Scan for the cell matching the given text and deliver its (x, y) coordinate at center. 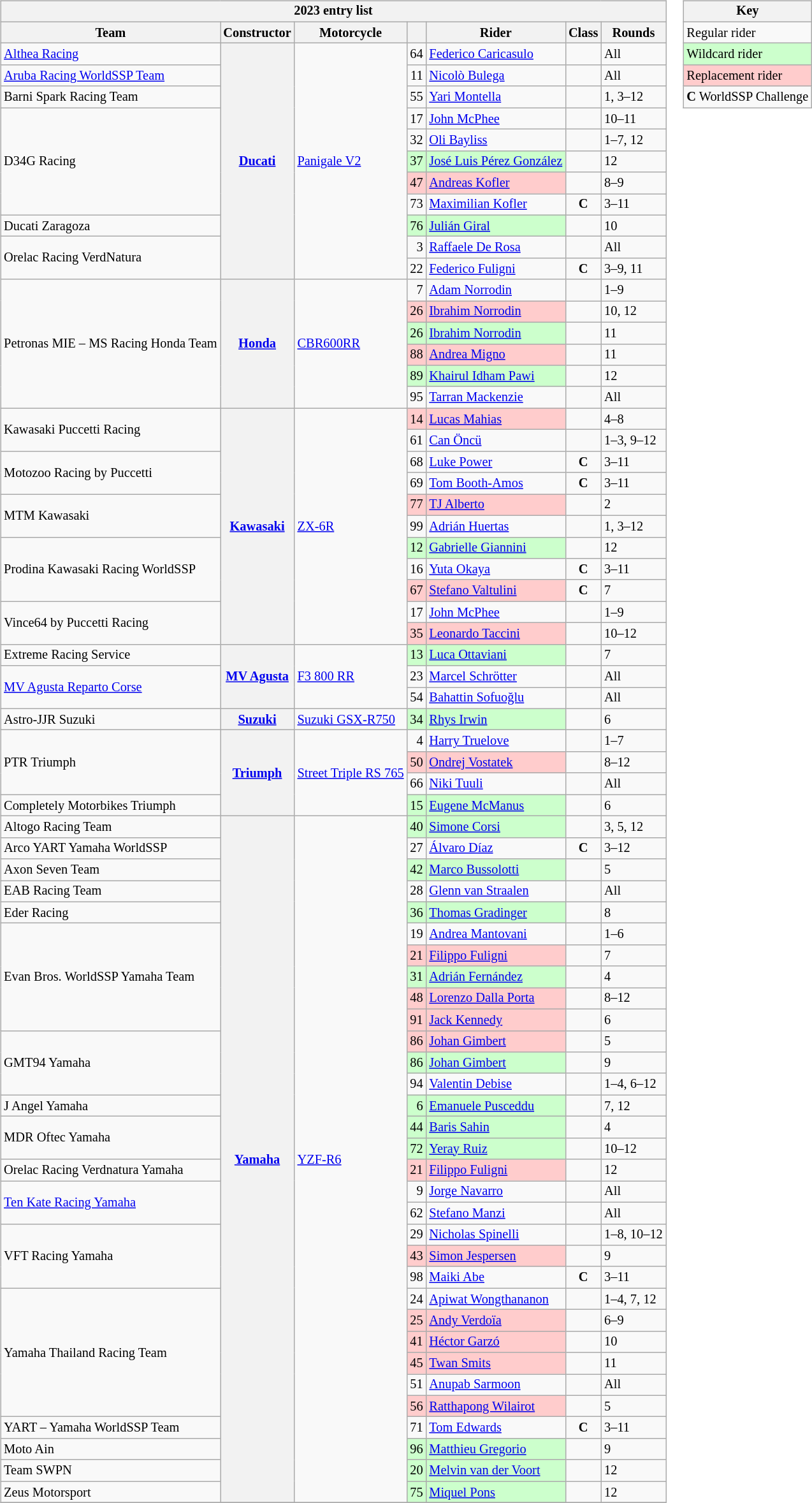
6–9 (634, 1321)
3 (416, 247)
7, 12 (634, 1106)
Matthieu Gregorio (496, 1449)
Federico Caricasulo (496, 54)
Melvin van der Voort (496, 1470)
MDR Oftec Yamaha (110, 1138)
Andrea Migno (496, 355)
Bahattin Sofuoğlu (496, 698)
35 (416, 634)
4–8 (634, 419)
Baris Sahin (496, 1127)
22 (416, 269)
1–3, 9–12 (634, 441)
Maiki Abe (496, 1277)
CBR600RR (351, 344)
28 (416, 891)
71 (416, 1428)
Simone Corsi (496, 827)
37 (416, 161)
31 (416, 977)
Motorcycle (351, 33)
64 (416, 54)
Moto Ain (110, 1449)
YART – Yamaha WorldSSP Team (110, 1428)
Ten Kate Racing Yamaha (110, 1203)
Khairul Idham Pawi (496, 376)
Twan Smits (496, 1363)
95 (416, 397)
88 (416, 355)
Triumph (257, 773)
27 (416, 848)
76 (416, 226)
75 (416, 1492)
55 (416, 97)
89 (416, 376)
72 (416, 1148)
MTM Kawasaki (110, 515)
Regular rider (748, 33)
51 (416, 1385)
Class (583, 33)
PTR Triumph (110, 763)
José Luis Pérez González (496, 161)
44 (416, 1127)
3, 5, 12 (634, 827)
2023 entry list (333, 11)
Yuta Okaya (496, 569)
D34G Racing (110, 161)
40 (416, 827)
15 (416, 805)
Jack Kennedy (496, 1020)
TJ Alberto (496, 505)
14 (416, 419)
Eugene McManus (496, 805)
F3 800 RR (351, 676)
24 (416, 1299)
73 (416, 205)
Raffaele De Rosa (496, 247)
3–9, 11 (634, 269)
Orelac Racing Verdnatura Yamaha (110, 1170)
47 (416, 183)
Adam Norrodin (496, 290)
3–12 (634, 848)
91 (416, 1020)
20 (416, 1470)
43 (416, 1256)
25 (416, 1321)
Adrián Fernández (496, 977)
Panigale V2 (351, 161)
67 (416, 590)
Zeus Motorsport (110, 1492)
96 (416, 1449)
Emanuele Pusceddu (496, 1106)
Ratthapong Wilairot (496, 1406)
VFT Racing Yamaha (110, 1256)
Apiwat Wongthananon (496, 1299)
Leonardo Taccini (496, 634)
23 (416, 677)
1–6 (634, 934)
Street Triple RS 765 (351, 773)
Álvaro Díaz (496, 848)
Andrea Mantovani (496, 934)
Marcel Schrötter (496, 677)
MV Agusta Reparto Corse (110, 687)
Barni Spark Racing Team (110, 97)
77 (416, 505)
41 (416, 1342)
8–9 (634, 183)
MV Agusta (257, 676)
Simon Jespersen (496, 1256)
Niki Tuuli (496, 784)
Arco YART Yamaha WorldSSP (110, 848)
Glenn van Straalen (496, 891)
Yeray Ruiz (496, 1148)
Rider (496, 33)
Evan Bros. WorldSSP Yamaha Team (110, 977)
Yari Montella (496, 97)
10, 12 (634, 312)
Luca Ottaviani (496, 655)
Miquel Pons (496, 1492)
Team (110, 33)
99 (416, 526)
Ducati (257, 161)
Team SWPN (110, 1470)
56 (416, 1406)
1–8, 10–12 (634, 1235)
Rounds (634, 33)
16 (416, 569)
Tom Edwards (496, 1428)
EAB Racing Team (110, 891)
Vince64 by Puccetti Racing (110, 622)
1–4, 7, 12 (634, 1299)
GMT94 Yamaha (110, 1062)
Motozoo Racing by Puccetti (110, 472)
Adrián Huertas (496, 526)
36 (416, 913)
Replacement rider (748, 76)
Maximilian Kofler (496, 205)
Althea Racing (110, 54)
1–4, 6–12 (634, 1084)
45 (416, 1363)
8 (634, 913)
C WorldSSP Challenge (748, 97)
Oli Bayliss (496, 140)
94 (416, 1084)
Valentin Debise (496, 1084)
68 (416, 462)
98 (416, 1277)
Lucas Mahias (496, 419)
Marco Bussolotti (496, 870)
Ondrej Vostatek (496, 763)
Stefano Manzi (496, 1213)
Jorge Navarro (496, 1192)
Thomas Gradinger (496, 913)
Julián Giral (496, 226)
50 (416, 763)
J Angel Yamaha (110, 1106)
Axon Seven Team (110, 870)
Héctor Garzó (496, 1342)
Completely Motorbikes Triumph (110, 805)
Key (748, 11)
Andy Verdoïa (496, 1321)
Yamaha Thailand Racing Team (110, 1353)
1–7 (634, 741)
32 (416, 140)
48 (416, 999)
Wildcard rider (748, 54)
10–11 (634, 119)
Orelac Racing VerdNatura (110, 258)
1–7, 12 (634, 140)
Nicolò Bulega (496, 76)
Honda (257, 344)
66 (416, 784)
Altogo Racing Team (110, 827)
Lorenzo Dalla Porta (496, 999)
Stefano Valtulini (496, 590)
YZF-R6 (351, 1159)
2 (634, 505)
Luke Power (496, 462)
34 (416, 719)
Eder Racing (110, 913)
Can Öncü (496, 441)
Gabrielle Giannini (496, 548)
Nicholas Spinelli (496, 1235)
Extreme Racing Service (110, 655)
61 (416, 441)
Ducati Zaragoza (110, 226)
54 (416, 698)
Tarran Mackenzie (496, 397)
62 (416, 1213)
Federico Fuligni (496, 269)
Andreas Kofler (496, 183)
Suzuki (257, 719)
Anupab Sarmoon (496, 1385)
29 (416, 1235)
Kawasaki Puccetti Racing (110, 430)
Harry Truelove (496, 741)
Yamaha (257, 1159)
Aruba Racing WorldSSP Team (110, 76)
Prodina Kawasaki Racing WorldSSP (110, 569)
Tom Booth-Amos (496, 483)
Kawasaki (257, 526)
ZX-6R (351, 526)
Suzuki GSX-R750 (351, 719)
13 (416, 655)
42 (416, 870)
Rhys Irwin (496, 719)
Astro-JJR Suzuki (110, 719)
69 (416, 483)
Constructor (257, 33)
Petronas MIE – MS Racing Honda Team (110, 344)
19 (416, 934)
